Locate the cell with the specified text and output its [X, Y] center coordinate. 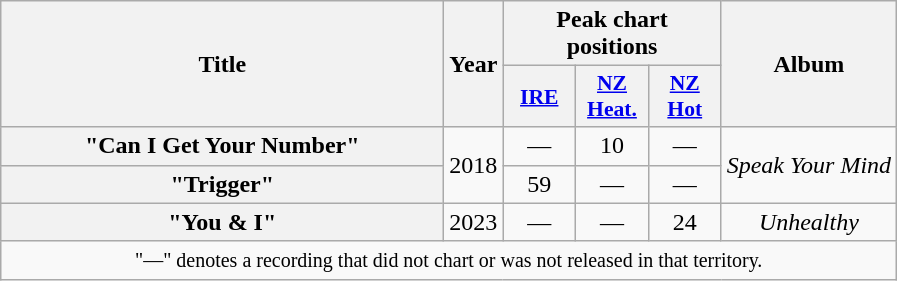
59 [540, 184]
2023 [474, 222]
IRE [540, 96]
Title [222, 64]
NZHot [684, 96]
Year [474, 64]
"You & I" [222, 222]
2018 [474, 165]
"Can I Get Your Number" [222, 146]
Unhealthy [809, 222]
Peak chart positions [612, 34]
10 [612, 146]
Album [809, 64]
Speak Your Mind [809, 165]
NZHeat. [612, 96]
"—" denotes a recording that did not chart or was not released in that territory. [449, 260]
"Trigger" [222, 184]
24 [684, 222]
